Identify which cell holds the provided text, then report its [X, Y] central coordinate. 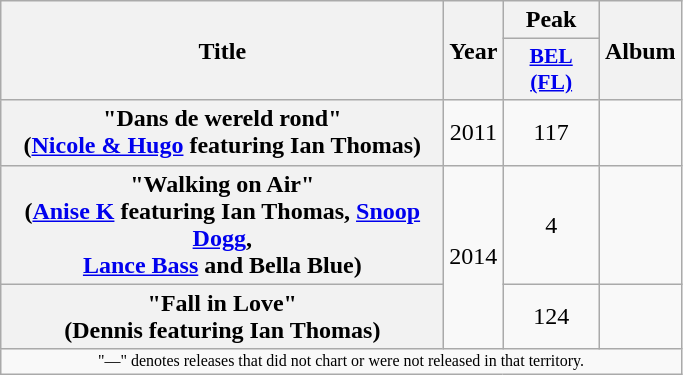
117 [552, 132]
Title [222, 50]
Album [640, 50]
"Dans de wereld rond"(Nicole & Hugo featuring Ian Thomas) [222, 132]
Peak [552, 20]
124 [552, 316]
BEL(FL) [552, 70]
Year [474, 50]
"Fall in Love"(Dennis featuring Ian Thomas) [222, 316]
"—" denotes releases that did not chart or were not released in that territory. [341, 361]
4 [552, 224]
"Walking on Air"(Anise K featuring Ian Thomas, Snoop Dogg,Lance Bass and Bella Blue) [222, 224]
2014 [474, 257]
2011 [474, 132]
